Scan for the cell matching the given text and deliver its (x, y) coordinate at center. 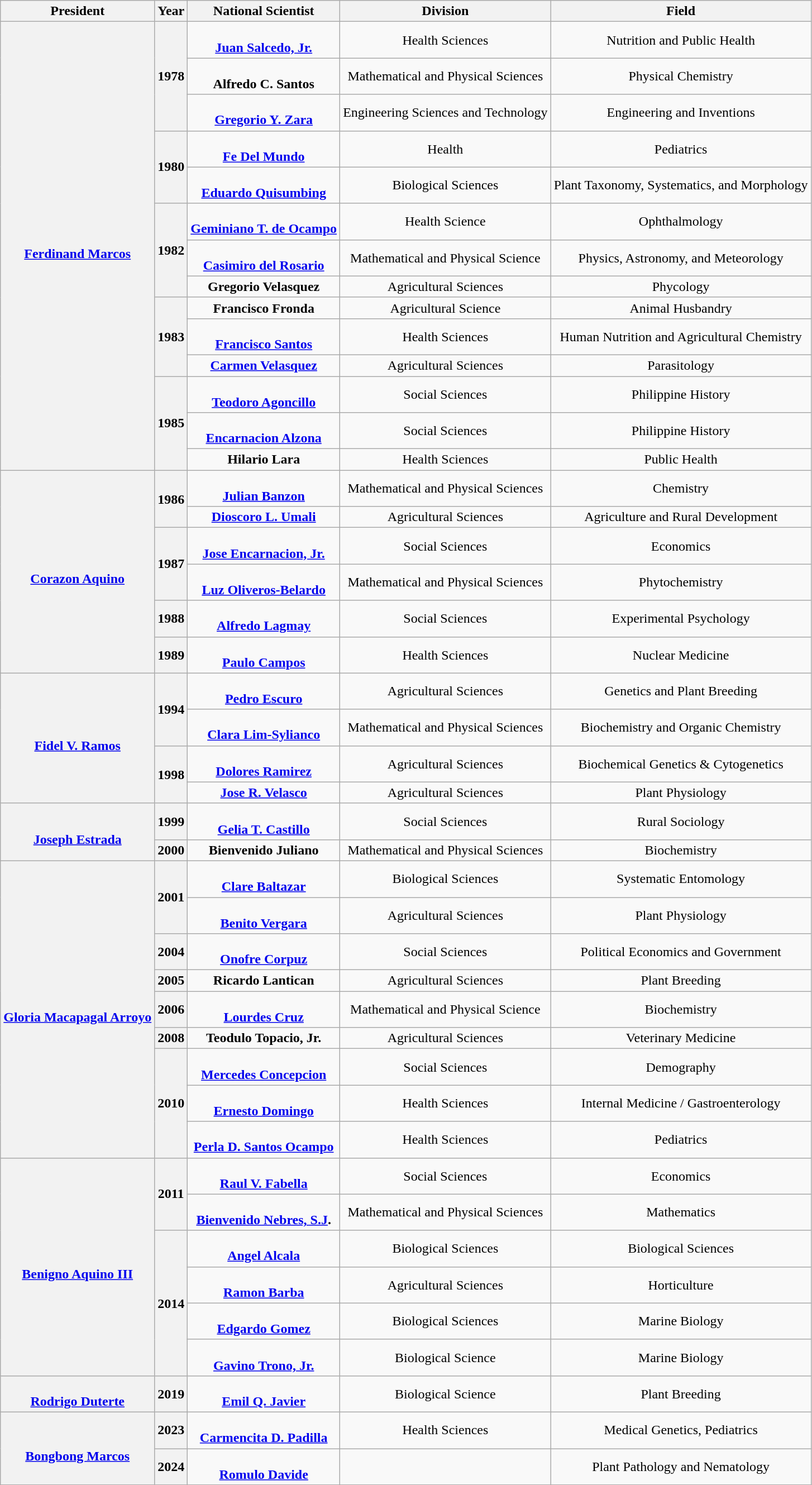
Engineering Sciences and Technology (446, 113)
Gavino Trono, Jr. (264, 1357)
Bienvenido Nebres, S.J. (264, 1212)
2001 (171, 897)
Animal Husbandry (681, 308)
Nuclear Medicine (681, 655)
1998 (171, 774)
1994 (171, 709)
Benito Vergara (264, 915)
Ophthalmology (681, 221)
Alfredo Lagmay (264, 619)
Casimiro del Rosario (264, 258)
Clara Lim-Sylianco (264, 727)
Bienvenido Juliano (264, 850)
Teodoro Agoncillo (264, 394)
Luz Oliveros-Belardo (264, 582)
1986 (171, 499)
Joseph Estrada (78, 832)
Health (446, 149)
Fe Del Mundo (264, 149)
Perla D. Santos Ocampo (264, 1139)
2010 (171, 1104)
Geminiano T. de Ocampo (264, 221)
Jose Encarnacion, Jr. (264, 546)
Benigno Aquino III (78, 1267)
Lourdes Cruz (264, 1010)
Phycology (681, 287)
Veterinary Medicine (681, 1038)
Year (171, 11)
Gregorio Velasquez (264, 287)
Romulo Davide (264, 1467)
Biochemistry and Organic Chemistry (681, 727)
Alfredo C. Santos (264, 76)
Encarnacion Alzona (264, 431)
Health Science (446, 221)
2019 (171, 1394)
Fidel V. Ramos (78, 738)
1978 (171, 76)
Francisco Fronda (264, 308)
Emil Q. Javier (264, 1394)
2011 (171, 1194)
President (78, 11)
Medical Genetics, Pediatrics (681, 1430)
Physical Chemistry (681, 76)
Engineering and Inventions (681, 113)
1980 (171, 167)
Public Health (681, 460)
2006 (171, 1010)
Division (446, 11)
Political Economics and Government (681, 952)
Nutrition and Public Health (681, 40)
1987 (171, 564)
Ferdinand Marcos (78, 246)
Gregorio Y. Zara (264, 113)
Experimental Psychology (681, 619)
Demography (681, 1067)
2014 (171, 1303)
Plant Pathology and Nematology (681, 1467)
1999 (171, 821)
Agricultural Science (446, 308)
2024 (171, 1467)
Francisco Santos (264, 336)
Eduardo Quisumbing (264, 185)
Corazon Aquino (78, 572)
Teodulo Topacio, Jr. (264, 1038)
Bongbong Marcos (78, 1448)
Internal Medicine / Gastroenterology (681, 1104)
Field (681, 11)
National Scientist (264, 11)
2004 (171, 952)
Plant Taxonomy, Systematics, and Morphology (681, 185)
Phytochemistry (681, 582)
Paulo Campos (264, 655)
Horticulture (681, 1285)
Mathematics (681, 1212)
Julian Banzon (264, 488)
Ernesto Domingo (264, 1104)
Hilario Lara (264, 460)
Physics, Astronomy, and Meteorology (681, 258)
Onofre Corpuz (264, 952)
Juan Salcedo, Jr. (264, 40)
1983 (171, 336)
Parasitology (681, 365)
2008 (171, 1038)
Rural Sociology (681, 821)
Biochemical Genetics & Cytogenetics (681, 764)
Gloria Macapagal Arroyo (78, 1009)
1988 (171, 619)
Pedro Escuro (264, 691)
Dioscoro L. Umali (264, 517)
Edgardo Gomez (264, 1321)
2023 (171, 1430)
Carmencita D. Padilla (264, 1430)
Ramon Barba (264, 1285)
Rodrigo Duterte (78, 1394)
Clare Baltazar (264, 879)
Dolores Ramirez (264, 764)
Genetics and Plant Breeding (681, 691)
Raul V. Fabella (264, 1176)
Mercedes Concepcion (264, 1067)
Systematic Entomology (681, 879)
Jose R. Velasco (264, 792)
1989 (171, 655)
Gelia T. Castillo (264, 821)
1982 (171, 250)
Agriculture and Rural Development (681, 517)
1985 (171, 423)
Chemistry (681, 488)
2000 (171, 850)
Ricardo Lantican (264, 981)
Human Nutrition and Agricultural Chemistry (681, 336)
2005 (171, 981)
Carmen Velasquez (264, 365)
Angel Alcala (264, 1249)
